For the text-containing cell, return its midpoint in [x, y] coordinate format. 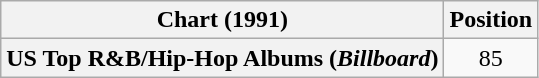
US Top R&B/Hip-Hop Albums (Billboard) [222, 58]
85 [491, 58]
Position [491, 20]
Chart (1991) [222, 20]
